Scan for the cell matching the given text and deliver its (X, Y) coordinate at center. 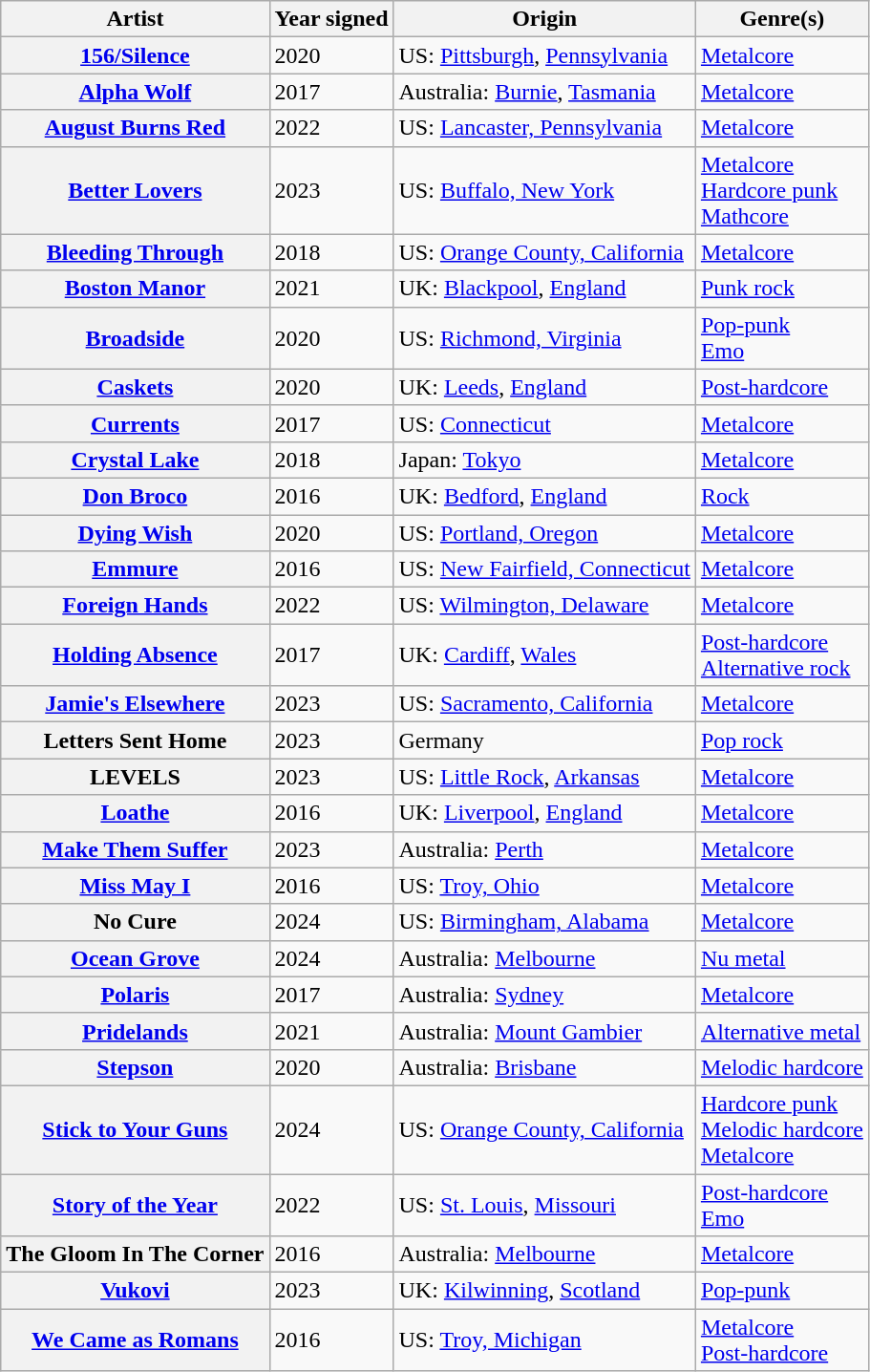
Pridelands (136, 1031)
Better Lovers (136, 190)
Ocean Grove (136, 958)
Artist (136, 19)
US: Troy, Ohio (544, 886)
US: St. Louis, Missouri (544, 1204)
UK: Blackpool, England (544, 289)
Letters Sent Home (136, 740)
Holding Absence (136, 655)
US: Little Rock, Arkansas (544, 777)
US: Birmingham, Alabama (544, 922)
Australia: Brisbane (544, 1067)
Story of the Year (136, 1204)
US: Richmond, Virginia (544, 338)
Make Them Suffer (136, 849)
US: Portland, Oregon (544, 532)
Vukovi (136, 1291)
Foreign Hands (136, 606)
MetalcoreHardcore punkMathcore (781, 190)
US: Connecticut (544, 423)
August Burns Red (136, 128)
Pop-punk (781, 1291)
We Came as Romans (136, 1340)
US: Buffalo, New York (544, 190)
Alpha Wolf (136, 92)
US: Troy, Michigan (544, 1340)
Broadside (136, 338)
US: New Fairfield, Connecticut (544, 569)
Germany (544, 740)
US: Pittsburgh, Pennsylvania (544, 55)
Australia: Sydney (544, 995)
UK: Cardiff, Wales (544, 655)
US: Wilmington, Delaware (544, 606)
Emmure (136, 569)
Miss May I (136, 886)
156/Silence (136, 55)
UK: Kilwinning, Scotland (544, 1291)
Polaris (136, 995)
Pop-punkEmo (781, 338)
The Gloom In The Corner (136, 1254)
Pop rock (781, 740)
US: Lancaster, Pennsylvania (544, 128)
No Cure (136, 922)
Boston Manor (136, 289)
Caskets (136, 387)
Bleeding Through (136, 252)
LEVELS (136, 777)
Stepson (136, 1067)
Dying Wish (136, 532)
MetalcorePost-hardcore (781, 1340)
Post-hardcore (781, 387)
Rock (781, 496)
Nu metal (781, 958)
Origin (544, 19)
Currents (136, 423)
Alternative metal (781, 1031)
US: Sacramento, California (544, 704)
Genre(s) (781, 19)
UK: Liverpool, England (544, 813)
Melodic hardcore (781, 1067)
Australia: Mount Gambier (544, 1031)
Loathe (136, 813)
Post-hardcoreAlternative rock (781, 655)
Australia: Burnie, Tasmania (544, 92)
Stick to Your Guns (136, 1129)
UK: Leeds, England (544, 387)
Hardcore punkMelodic hardcoreMetalcore (781, 1129)
Year signed (331, 19)
Post-hardcoreEmo (781, 1204)
Crystal Lake (136, 460)
Jamie's Elsewhere (136, 704)
Don Broco (136, 496)
Australia: Perth (544, 849)
Japan: Tokyo (544, 460)
UK: Bedford, England (544, 496)
Punk rock (781, 289)
